Identify which cell holds the provided text, then report its (X, Y) central coordinate. 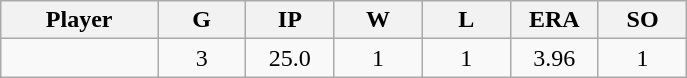
ERA (554, 20)
W (378, 20)
L (466, 20)
3 (202, 58)
3.96 (554, 58)
25.0 (290, 58)
SO (642, 20)
Player (80, 20)
G (202, 20)
IP (290, 20)
